For the text-containing cell, return its midpoint in [X, Y] coordinate format. 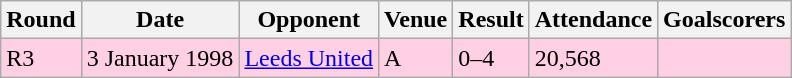
3 January 1998 [160, 58]
Goalscorers [724, 20]
Result [491, 20]
20,568 [593, 58]
Leeds United [309, 58]
Attendance [593, 20]
Date [160, 20]
0–4 [491, 58]
R3 [41, 58]
Opponent [309, 20]
Round [41, 20]
Venue [416, 20]
A [416, 58]
